Search for the cell housing the specified text and yield its [x, y] center coordinate. 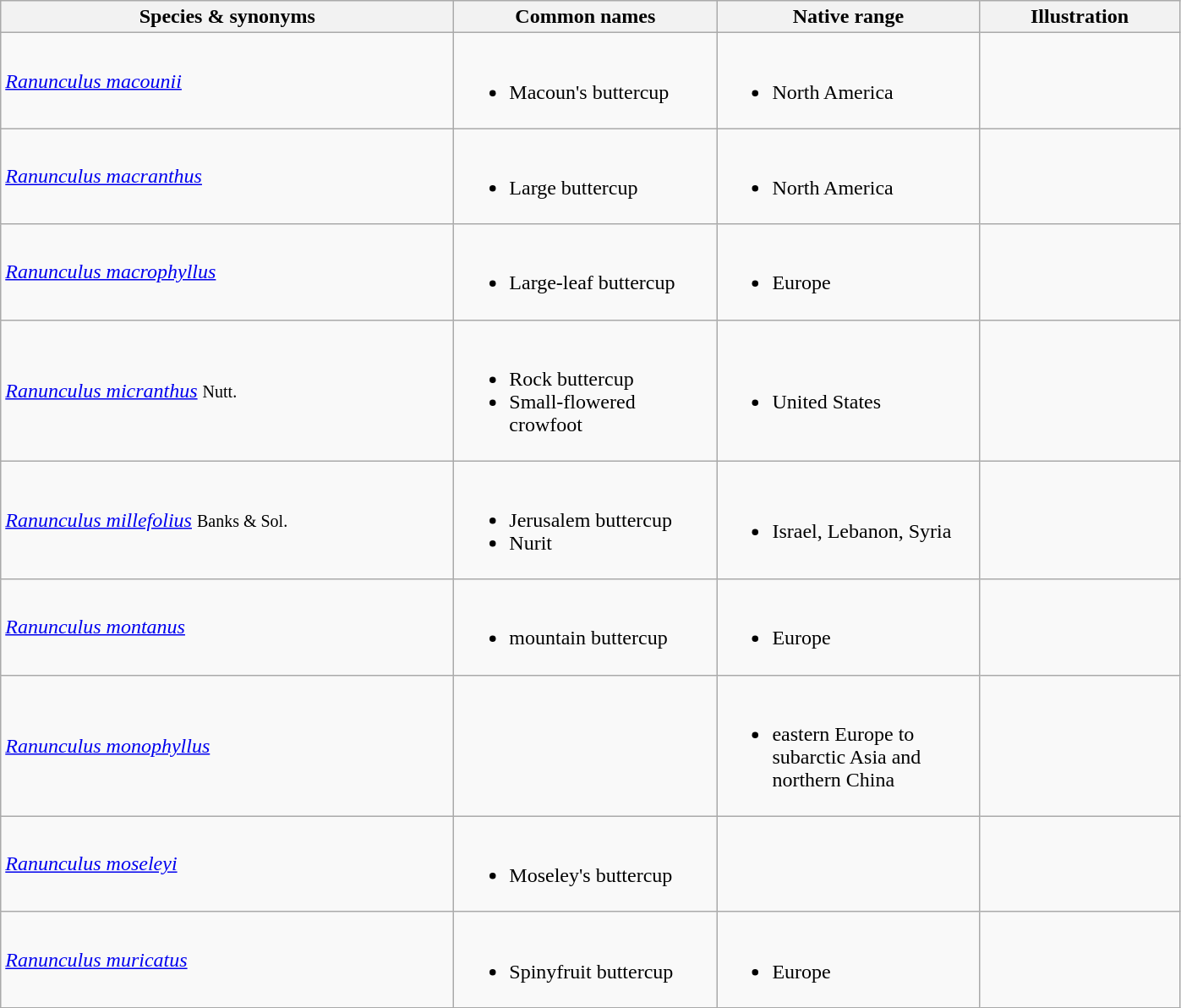
mountain buttercup [585, 627]
Ranunculus moseleyi [227, 864]
Ranunculus macranthus [227, 176]
Ranunculus monophyllus [227, 746]
Israel, Lebanon, Syria [849, 520]
Large buttercup [585, 176]
Native range [849, 17]
Macoun's buttercup [585, 81]
Rock buttercupSmall-flowered crowfoot [585, 391]
Ranunculus macounii [227, 81]
Large-leaf buttercup [585, 272]
Jerusalem buttercupNurit [585, 520]
Ranunculus millefolius Banks & Sol. [227, 520]
Moseley's buttercup [585, 864]
Species & synonyms [227, 17]
Illustration [1080, 17]
United States [849, 391]
Spinyfruit buttercup [585, 959]
Ranunculus macrophyllus [227, 272]
Ranunculus micranthus Nutt. [227, 391]
eastern Europe to subarctic Asia and northern China [849, 746]
Common names [585, 17]
Ranunculus montanus [227, 627]
Ranunculus muricatus [227, 959]
